Capture the cell that displays the provided text and extract its (X, Y) central coordinate. 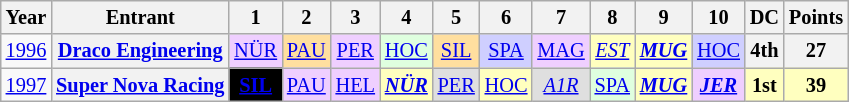
3 (356, 17)
1st (764, 85)
EST (612, 51)
HEL (356, 85)
2 (306, 17)
Points (816, 17)
39 (816, 85)
5 (456, 17)
MAG (560, 51)
Year (26, 17)
DC (764, 17)
7 (560, 17)
Entrant (140, 17)
4th (764, 51)
Draco Engineering (140, 51)
27 (816, 51)
1 (256, 17)
6 (506, 17)
10 (718, 17)
Super Nova Racing (140, 85)
JER (718, 85)
4 (406, 17)
8 (612, 17)
A1R (560, 85)
1997 (26, 85)
9 (664, 17)
1996 (26, 51)
